Extract the (X, Y) coordinate from the center of the cell holding the provided text.  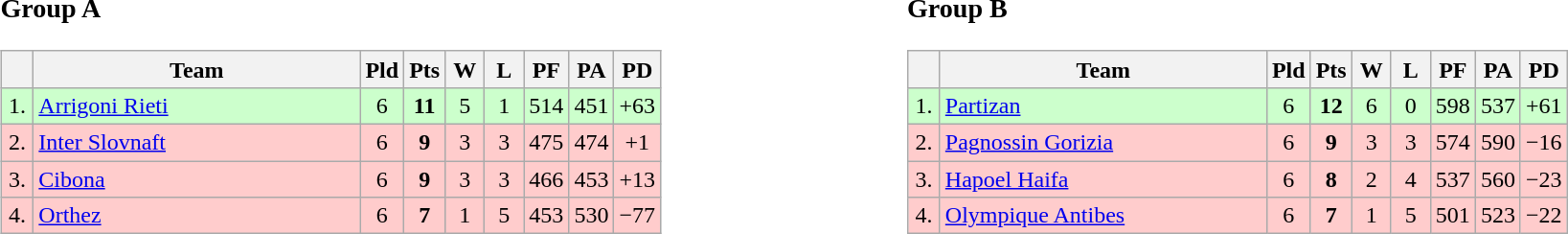
−23 (1544, 179)
530 (592, 216)
+1 (638, 143)
11 (425, 105)
560 (1498, 179)
−22 (1544, 216)
−77 (638, 216)
466 (546, 179)
451 (592, 105)
+63 (638, 105)
475 (546, 143)
12 (1331, 105)
0 (1410, 105)
Pagnossin Gorizia (1103, 143)
501 (1452, 216)
523 (1498, 216)
Olympique Antibes (1103, 216)
4 (1410, 179)
Partizan (1103, 105)
Cibona (197, 179)
+13 (638, 179)
Orthez (197, 216)
−16 (1544, 143)
590 (1498, 143)
598 (1452, 105)
2 (1372, 179)
Hapoel Haifa (1103, 179)
8 (1331, 179)
Arrigoni Rieti (197, 105)
+61 (1544, 105)
574 (1452, 143)
474 (592, 143)
Inter Slovnaft (197, 143)
514 (546, 105)
